From the cell containing the given text, extract its center point as (x, y) coordinate. 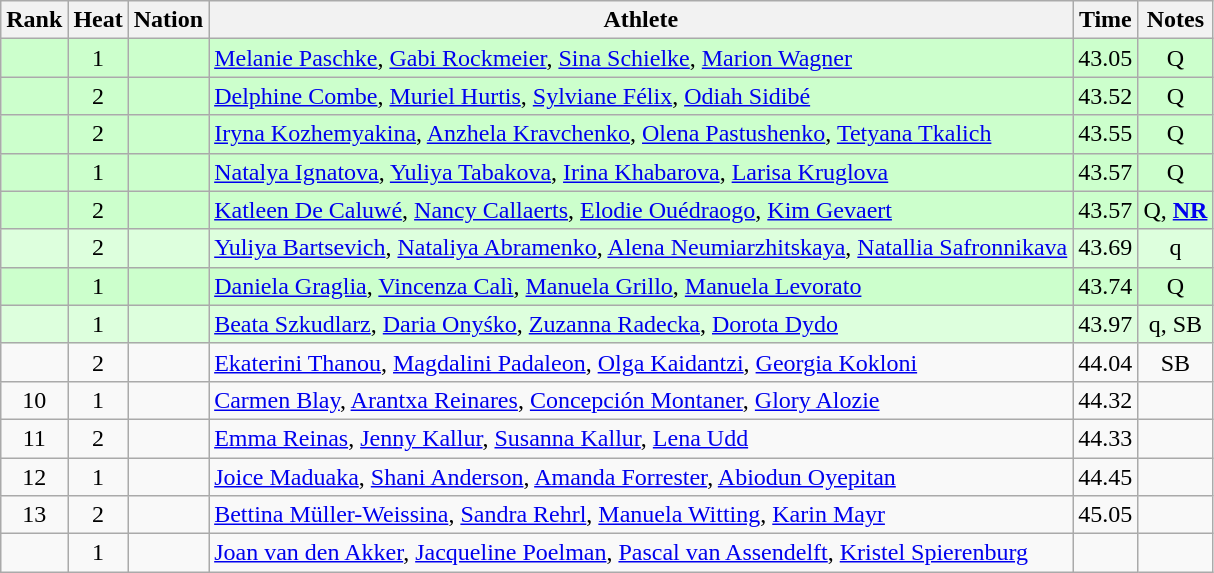
Carmen Blay, Arantxa Reinares, Concepción Montaner, Glory Alozie (641, 400)
Melanie Paschke, Gabi Rockmeier, Sina Schielke, Marion Wagner (641, 58)
Ekaterini Thanou, Magdalini Padaleon, Olga Kaidantzi, Georgia Kokloni (641, 362)
Iryna Kozhemyakina, Anzhela Kravchenko, Olena Pastushenko, Tetyana Tkalich (641, 134)
44.33 (1106, 438)
Natalya Ignatova, Yuliya Tabakova, Irina Khabarova, Larisa Kruglova (641, 172)
Rank (34, 20)
Notes (1176, 20)
Joan van den Akker, Jacqueline Poelman, Pascal van Assendelft, Kristel Spierenburg (641, 553)
Athlete (641, 20)
43.52 (1106, 96)
Nation (168, 20)
SB (1176, 362)
Joice Maduaka, Shani Anderson, Amanda Forrester, Abiodun Oyepitan (641, 477)
Katleen De Caluwé, Nancy Callaerts, Elodie Ouédraogo, Kim Gevaert (641, 210)
Emma Reinas, Jenny Kallur, Susanna Kallur, Lena Udd (641, 438)
13 (34, 515)
43.05 (1106, 58)
Daniela Graglia, Vincenza Calì, Manuela Grillo, Manuela Levorato (641, 286)
10 (34, 400)
43.55 (1106, 134)
43.74 (1106, 286)
Delphine Combe, Muriel Hurtis, Sylviane Félix, Odiah Sidibé (641, 96)
Heat (98, 20)
44.04 (1106, 362)
Bettina Müller-Weissina, Sandra Rehrl, Manuela Witting, Karin Mayr (641, 515)
44.32 (1106, 400)
43.69 (1106, 248)
43.97 (1106, 324)
Yuliya Bartsevich, Nataliya Abramenko, Alena Neumiarzhitskaya, Natallia Safronnikava (641, 248)
44.45 (1106, 477)
q, SB (1176, 324)
Time (1106, 20)
Beata Szkudlarz, Daria Onyśko, Zuzanna Radecka, Dorota Dydo (641, 324)
Q, NR (1176, 210)
12 (34, 477)
q (1176, 248)
11 (34, 438)
45.05 (1106, 515)
